Search for the cell housing the specified text and yield its [X, Y] center coordinate. 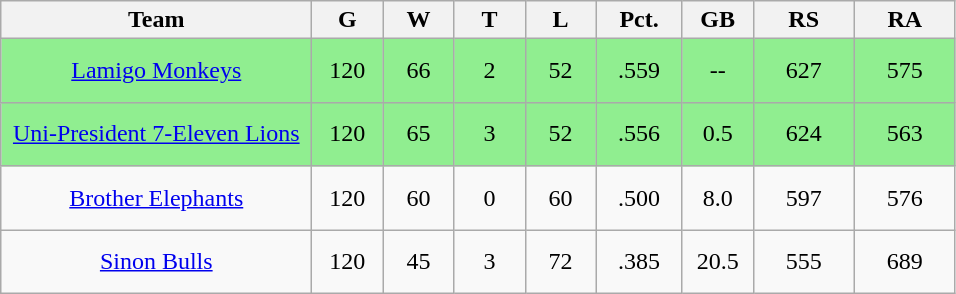
.500 [639, 198]
72 [560, 262]
Lamigo Monkeys [156, 71]
T [490, 20]
Brother Elephants [156, 198]
575 [904, 71]
.559 [639, 71]
563 [904, 134]
G [348, 20]
66 [418, 71]
627 [804, 71]
.556 [639, 134]
576 [904, 198]
RA [904, 20]
RS [804, 20]
0 [490, 198]
624 [804, 134]
-- [718, 71]
L [560, 20]
65 [418, 134]
20.5 [718, 262]
2 [490, 71]
555 [804, 262]
0.5 [718, 134]
W [418, 20]
Team [156, 20]
Uni-President 7-Eleven Lions [156, 134]
8.0 [718, 198]
597 [804, 198]
GB [718, 20]
Pct. [639, 20]
Sinon Bulls [156, 262]
689 [904, 262]
45 [418, 262]
.385 [639, 262]
